Determine the (x, y) coordinate at the center of the cell enclosing the given text.  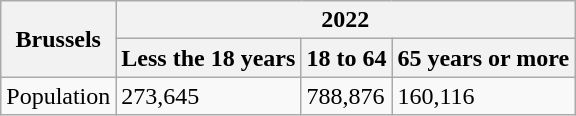
788,876 (346, 96)
2022 (346, 20)
Population (58, 96)
18 to 64 (346, 58)
160,116 (484, 96)
Less the 18 years (208, 58)
65 years or more (484, 58)
Brussels (58, 39)
273,645 (208, 96)
